Pinpoint the cell where the given text exists, returning its (x, y) midpoint coordinate. 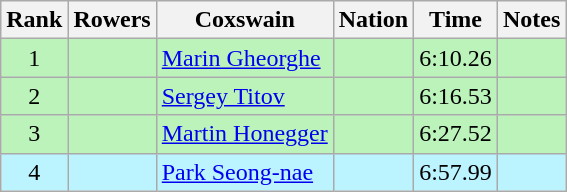
1 (34, 58)
6:16.53 (456, 96)
6:10.26 (456, 58)
Sergey Titov (244, 96)
Time (456, 20)
3 (34, 134)
4 (34, 172)
Rowers (112, 20)
6:57.99 (456, 172)
6:27.52 (456, 134)
Martin Honegger (244, 134)
Rank (34, 20)
Notes (531, 20)
Coxswain (244, 20)
Marin Gheorghe (244, 58)
Park Seong-nae (244, 172)
2 (34, 96)
Nation (373, 20)
